From the cell containing the given text, extract its center point as (X, Y) coordinate. 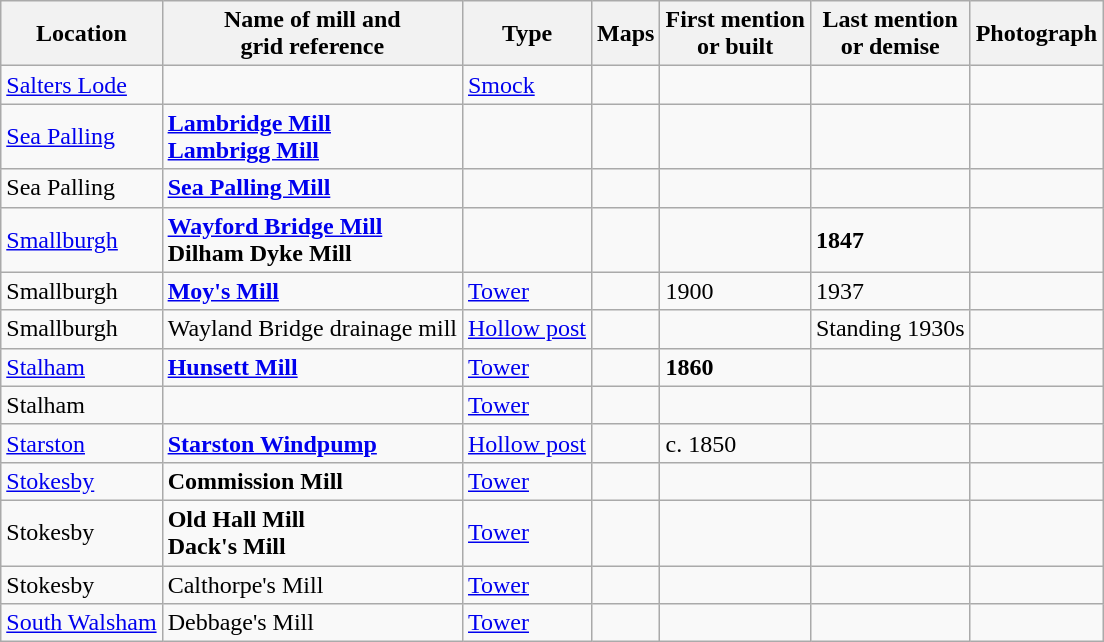
Sea Palling Mill (312, 188)
Lambridge MillLambrigg Mill (312, 136)
1900 (735, 291)
Smock (526, 85)
Hunsett Mill (312, 367)
Type (526, 34)
c. 1850 (735, 443)
Starston (82, 443)
Calthorpe's Mill (312, 585)
Commission Mill (312, 481)
Name of mill andgrid reference (312, 34)
Wayford Bridge Mill Dilham Dyke Mill (312, 240)
First mentionor built (735, 34)
Standing 1930s (890, 329)
Starston Windpump (312, 443)
Debbage's Mill (312, 623)
South Walsham (82, 623)
Photograph (1036, 34)
Salters Lode (82, 85)
1860 (735, 367)
Maps (626, 34)
Location (82, 34)
Old Hall MillDack's Mill (312, 532)
1847 (890, 240)
Last mention or demise (890, 34)
Wayland Bridge drainage mill (312, 329)
Moy's Mill (312, 291)
1937 (890, 291)
